Determine the (x, y) coordinate at the center of the cell enclosing the given text.  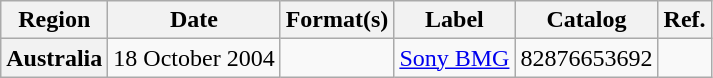
Ref. (684, 20)
82876653692 (586, 58)
18 October 2004 (194, 58)
Label (454, 20)
Catalog (586, 20)
Sony BMG (454, 58)
Date (194, 20)
Australia (54, 58)
Format(s) (337, 20)
Region (54, 20)
